Capture the cell that displays the provided text and extract its [x, y] central coordinate. 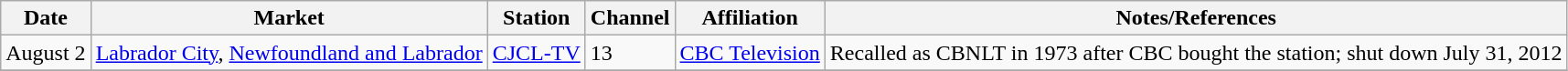
Market [289, 18]
Date [46, 18]
CJCL-TV [536, 53]
Notes/References [1196, 18]
13 [630, 53]
Channel [630, 18]
Labrador City, Newfoundland and Labrador [289, 53]
Affiliation [750, 18]
Recalled as CBNLT in 1973 after CBC bought the station; shut down July 31, 2012 [1196, 53]
August 2 [46, 53]
CBC Television [750, 53]
Station [536, 18]
